Determine the (x, y) coordinate at the center of the cell enclosing the given text.  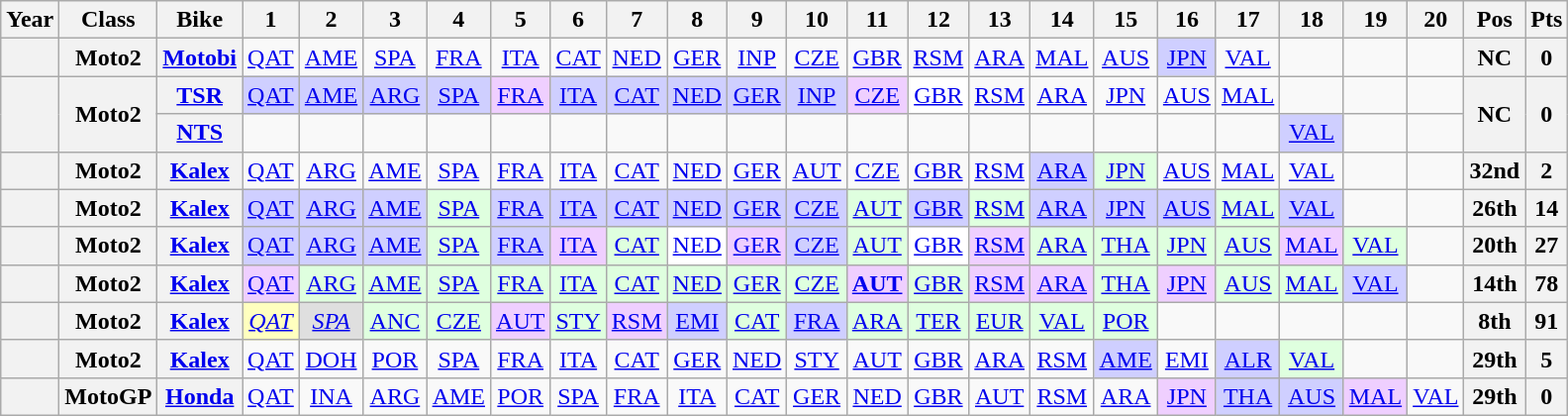
32nd (1495, 170)
7 (637, 20)
9 (756, 20)
20 (1435, 20)
Year (30, 20)
4 (458, 20)
Honda (200, 396)
8 (697, 20)
20th (1495, 246)
15 (1126, 20)
Class (109, 20)
13 (1000, 20)
18 (1312, 20)
27 (1546, 246)
TER (938, 321)
19 (1375, 20)
3 (395, 20)
TSR (200, 95)
10 (817, 20)
11 (877, 20)
EUR (1000, 321)
NTS (200, 133)
Bike (200, 20)
Pts (1546, 20)
ALR (1247, 359)
DOH (331, 359)
26th (1495, 208)
6 (578, 20)
1 (271, 20)
78 (1546, 283)
MotoGP (109, 396)
Pos (1495, 20)
ANC (395, 321)
91 (1546, 321)
12 (938, 20)
INA (331, 396)
14th (1495, 283)
Motobi (200, 57)
8th (1495, 321)
17 (1247, 20)
16 (1186, 20)
